Find where the given text appears and provide that cell's center as (X, Y) coordinate. 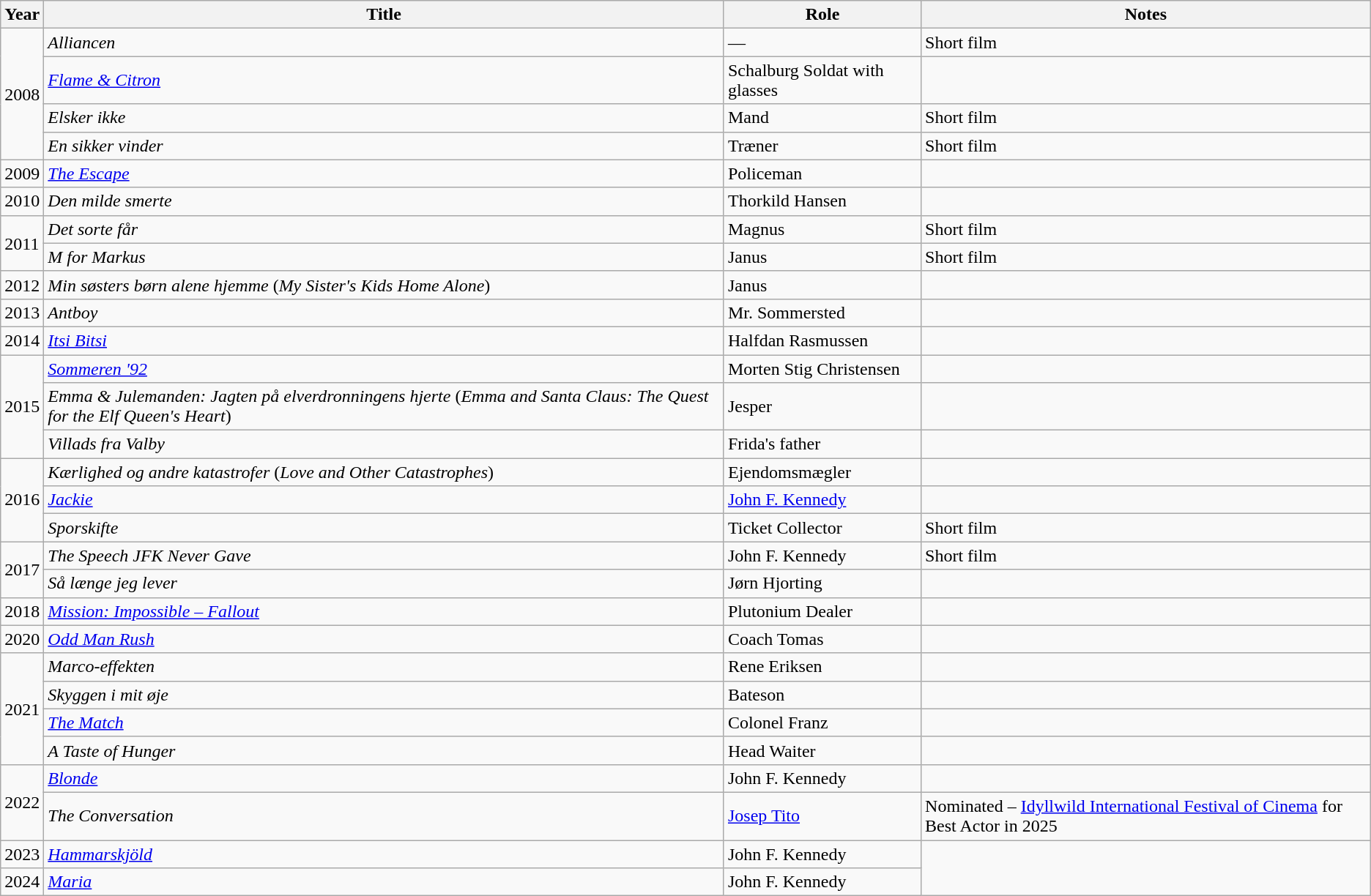
Josep Tito (822, 815)
Træner (822, 146)
Title (384, 15)
2022 (22, 802)
The Speech JFK Never Gave (384, 556)
Plutonium Dealer (822, 611)
Så længe jeg lever (384, 583)
Itsi Bitsi (384, 340)
2024 (22, 882)
Blonde (384, 778)
Colonel Franz (822, 723)
Head Waiter (822, 750)
Det sorte får (384, 229)
Schalburg Soldat with glasses (822, 81)
2012 (22, 285)
Elsker ikke (384, 118)
Den milde smerte (384, 201)
2013 (22, 313)
Emma & Julemanden: Jagten på elverdronningens hjerte (Emma and Santa Claus: The Quest for the Elf Queen's Heart) (384, 407)
Frida's father (822, 444)
Morten Stig Christensen (822, 368)
2018 (22, 611)
Halfdan Rasmussen (822, 340)
Rene Eriksen (822, 667)
2016 (22, 500)
Year (22, 15)
2020 (22, 639)
2017 (22, 570)
2015 (22, 406)
Maria (384, 882)
Thorkild Hansen (822, 201)
— (822, 42)
A Taste of Hunger (384, 750)
The Match (384, 723)
Jackie (384, 500)
Hammarskjöld (384, 854)
Min søsters børn alene hjemme (My Sister's Kids Home Alone) (384, 285)
Magnus (822, 229)
Kærlighed og andre katastrofer (Love and Other Catastrophes) (384, 472)
Policeman (822, 173)
Jesper (822, 407)
Odd Man Rush (384, 639)
Role (822, 15)
Skyggen i mit øje (384, 695)
Marco-effekten (384, 667)
2014 (22, 340)
2009 (22, 173)
2021 (22, 709)
Coach Tomas (822, 639)
Mission: Impossible – Fallout (384, 611)
Villads fra Valby (384, 444)
Mand (822, 118)
The Escape (384, 173)
Nominated – Idyllwild International Festival of Cinema for Best Actor in 2025 (1146, 815)
The Conversation (384, 815)
2011 (22, 243)
Ticket Collector (822, 528)
Sporskifte (384, 528)
Notes (1146, 15)
Jørn Hjorting (822, 583)
Ejendomsmægler (822, 472)
2023 (22, 854)
Alliancen (384, 42)
Antboy (384, 313)
Bateson (822, 695)
2010 (22, 201)
M for Markus (384, 257)
Flame & Citron (384, 81)
Sommeren '92 (384, 368)
En sikker vinder (384, 146)
2008 (22, 94)
Mr. Sommersted (822, 313)
